Determine the (X, Y) coordinate at the center of the cell enclosing the given text.  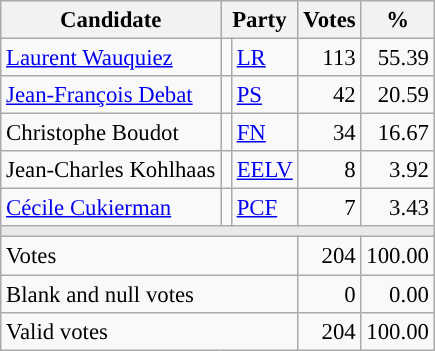
16.67 (398, 133)
Jean-Charles Kohlhaas (111, 170)
8 (330, 170)
PCF (264, 208)
Jean-François Debat (111, 95)
Cécile Cukierman (111, 208)
0 (330, 294)
PS (264, 95)
FN (264, 133)
Party (260, 20)
7 (330, 208)
Laurent Wauquiez (111, 58)
Christophe Boudot (111, 133)
20.59 (398, 95)
LR (264, 58)
Candidate (111, 20)
3.43 (398, 208)
42 (330, 95)
0.00 (398, 294)
113 (330, 58)
34 (330, 133)
EELV (264, 170)
% (398, 20)
Valid votes (150, 331)
55.39 (398, 58)
Blank and null votes (150, 294)
3.92 (398, 170)
